From the cell containing the given text, extract its center point as (X, Y) coordinate. 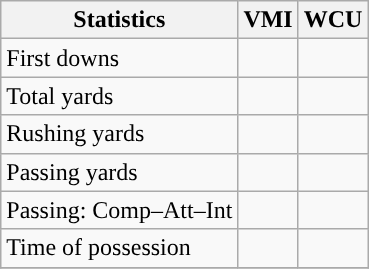
Statistics (120, 20)
VMI (268, 20)
Passing yards (120, 172)
Passing: Comp–Att–Int (120, 210)
Time of possession (120, 248)
Rushing yards (120, 134)
First downs (120, 58)
WCU (333, 20)
Total yards (120, 96)
